Locate the cell with the specified text and output its (X, Y) center coordinate. 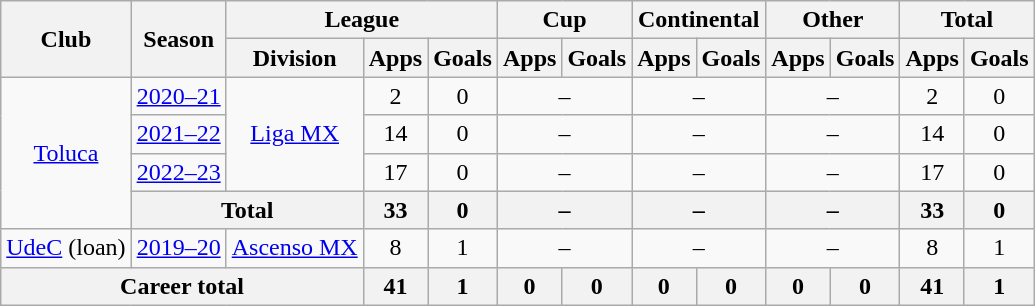
Toluca (66, 153)
2021–22 (178, 134)
Division (294, 58)
Career total (182, 286)
UdeC (loan) (66, 248)
2019–20 (178, 248)
Other (833, 20)
Liga MX (294, 134)
Continental (699, 20)
2022–23 (178, 172)
2020–21 (178, 96)
Club (66, 39)
Cup (564, 20)
Season (178, 39)
Ascenso MX (294, 248)
League (362, 20)
